Determine the [X, Y] coordinate at the center of the cell enclosing the given text.  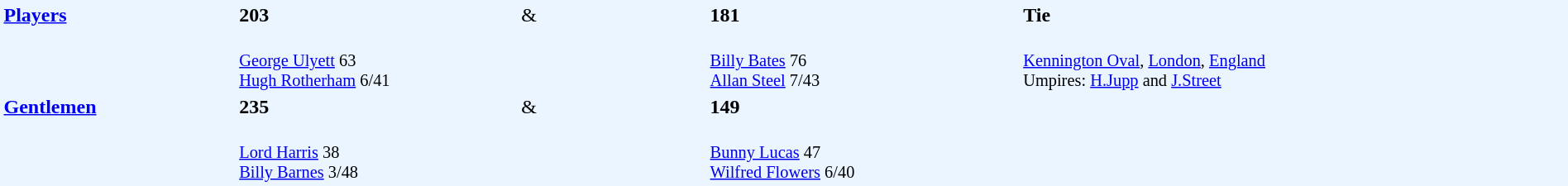
203 [378, 15]
Bunny Lucas 47 Wilfred Flowers 6/40 [864, 152]
Billy Bates 76 Allan Steel 7/43 [864, 61]
George Ulyett 63 Hugh Rotherham 6/41 [378, 61]
181 [864, 15]
235 [378, 107]
149 [864, 107]
Players [119, 47]
Lord Harris 38 Billy Barnes 3/48 [378, 152]
Gentlemen [119, 139]
Tie [1293, 15]
Kennington Oval, London, England Umpires: H.Jupp and J.Street [1293, 107]
